Scan for the cell matching the given text and deliver its (x, y) coordinate at center. 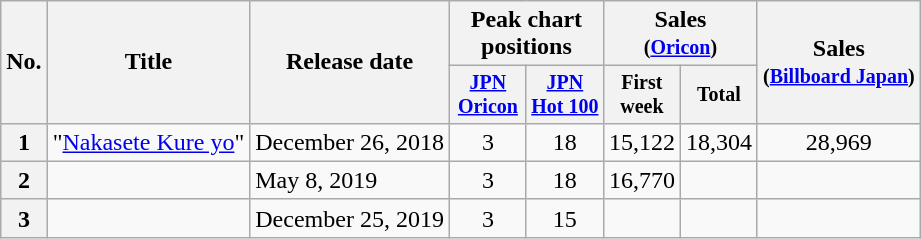
15 (564, 218)
December 26, 2018 (350, 142)
No. (24, 62)
Sales(Billboard Japan) (838, 62)
Sales(Oricon) (680, 34)
JPNOricon (488, 94)
December 25, 2019 (350, 218)
May 8, 2019 (350, 180)
18,304 (718, 142)
Title (148, 62)
1 (24, 142)
JPNHot 100 (564, 94)
First week (642, 94)
Release date (350, 62)
2 (24, 180)
15,122 (642, 142)
16,770 (642, 180)
Total (718, 94)
"Nakasete Kure yo" (148, 142)
Peak chart positions (526, 34)
28,969 (838, 142)
